Pinpoint the cell where the given text exists, returning its (x, y) midpoint coordinate. 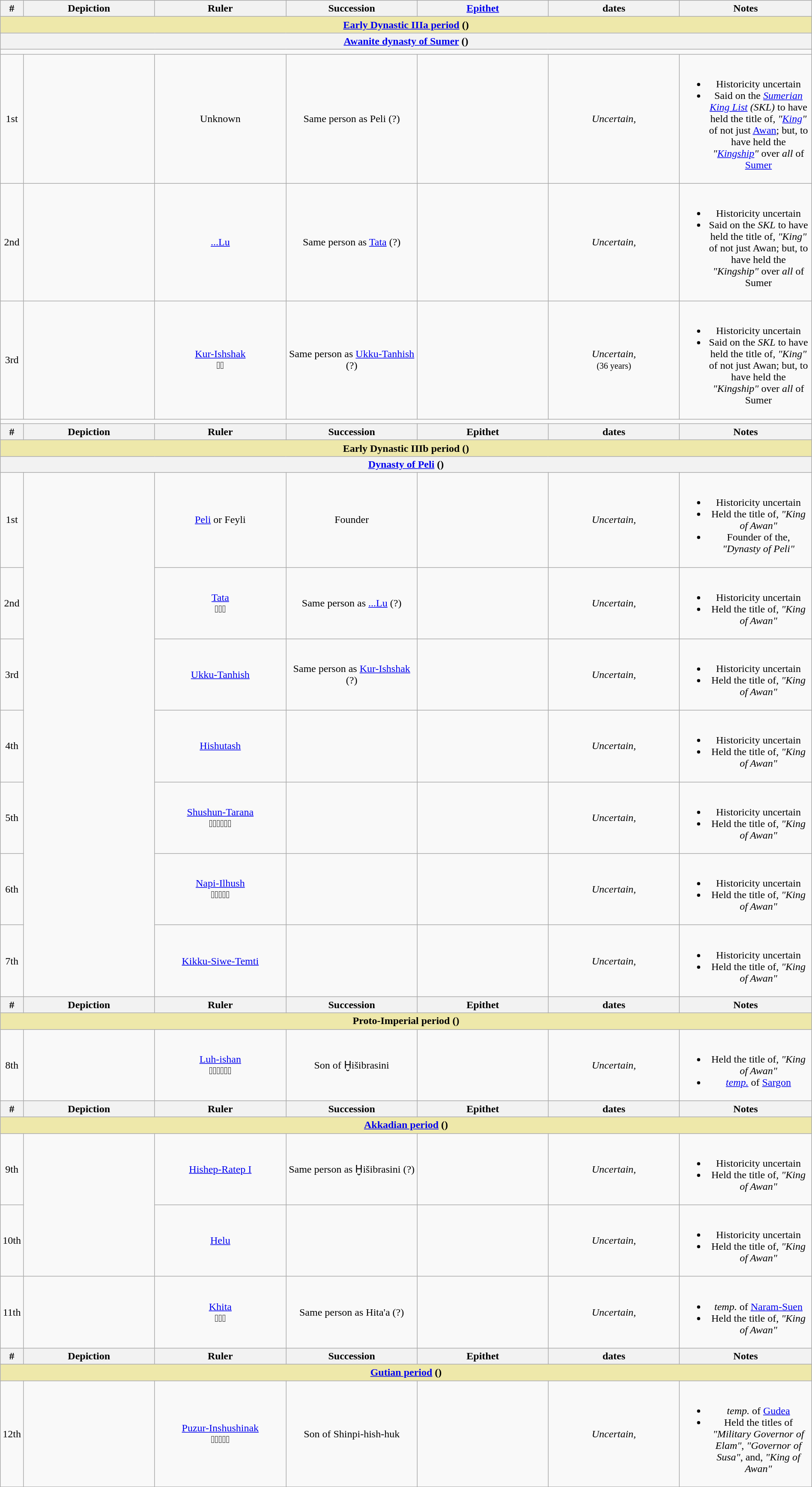
Same person as ...Lu (?) (352, 603)
Early Dynastic IIIb period () (406, 448)
Uncertain, (36 years) (614, 360)
7th (12, 961)
Helu (220, 1240)
Son of Ḫišibrasini (352, 1065)
6th (12, 889)
Same person as Tata (?) (352, 242)
Gutian period () (406, 1372)
10th (12, 1240)
...Lu (220, 242)
temp. of Naram-SuenHeld the title of, "King of Awan" (746, 1312)
Kur-Ishshak𒆪𒌌 (220, 360)
Tata𒋫𒀀𒅈 (220, 603)
Napi-Ilhush𒈾𒉿𒅍𒄷𒄷 (220, 889)
Same person as Peli (?) (352, 119)
Same person as Hita'a (?) (352, 1312)
Early Dynastic IIIa period () (406, 25)
8th (12, 1065)
Ukku-Tanhish (220, 675)
Same person as Ukku-Tanhish (?) (352, 360)
Same person as Ḫišibrasini (?) (352, 1169)
Founder (352, 520)
9th (12, 1169)
Hishep-Ratep I (220, 1169)
Kikku-Siwe-Temti (220, 961)
temp. of GudeaHeld the titles of "Military Governor of Elam", "Governor of Susa", and, "King of Awan" (746, 1434)
Akkadian period () (406, 1125)
Dynasty of Peli () (406, 464)
Same person as Kur-Ishshak (?) (352, 675)
12th (12, 1434)
Son of Shinpi-hish-huk (352, 1434)
Hishutash (220, 746)
Puzur-Inshushinak𒅤𒊭𒀭𒈹𒂞 (220, 1434)
Shushun-Tarana𒋗𒋗𒌦𒋫𒊏𒈾 (220, 818)
Historicity uncertainHeld the title of, "King of Awan"Founder of the, "Dynasty of Peli" (746, 520)
5th (12, 818)
Peli or Feyli (220, 520)
Proto-Imperial period () (406, 1021)
Khita𒄭𒋫𒀀 (220, 1312)
Held the title of, "King of Awan"temp. of Sargon (746, 1065)
11th (12, 1312)
Luh-ishan𒇻𒄴𒄭𒅖𒊮𒀭 (220, 1065)
Awanite dynasty of Sumer () (406, 41)
4th (12, 746)
Unknown (220, 119)
